Find where the given text appears and provide that cell's center as (X, Y) coordinate. 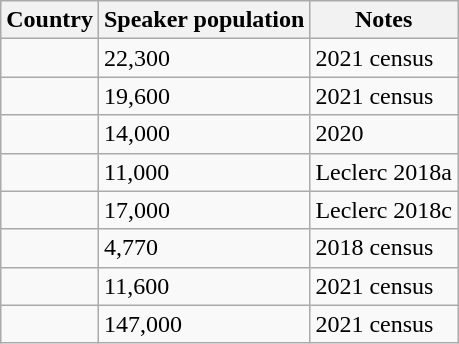
147,000 (204, 324)
Leclerc 2018c (384, 210)
14,000 (204, 134)
19,600 (204, 96)
Speaker population (204, 20)
11,600 (204, 286)
2018 census (384, 248)
4,770 (204, 248)
17,000 (204, 210)
2020 (384, 134)
22,300 (204, 58)
Notes (384, 20)
Leclerc 2018a (384, 172)
11,000 (204, 172)
Country (50, 20)
